Locate the cell with the specified text and output its [x, y] center coordinate. 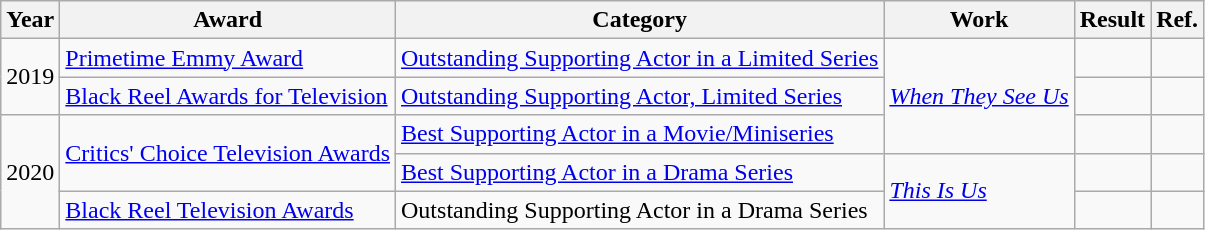
Outstanding Supporting Actor in a Limited Series [640, 58]
Year [30, 20]
2020 [30, 172]
Ref. [1178, 20]
2019 [30, 77]
Black Reel Awards for Television [228, 96]
Result [1112, 20]
Work [979, 20]
Best Supporting Actor in a Movie/Miniseries [640, 134]
Award [228, 20]
This Is Us [979, 191]
Best Supporting Actor in a Drama Series [640, 172]
Critics' Choice Television Awards [228, 153]
Primetime Emmy Award [228, 58]
Outstanding Supporting Actor in a Drama Series [640, 210]
Outstanding Supporting Actor, Limited Series [640, 96]
When They See Us [979, 96]
Category [640, 20]
Black Reel Television Awards [228, 210]
